Capture the cell that displays the provided text and extract its [x, y] central coordinate. 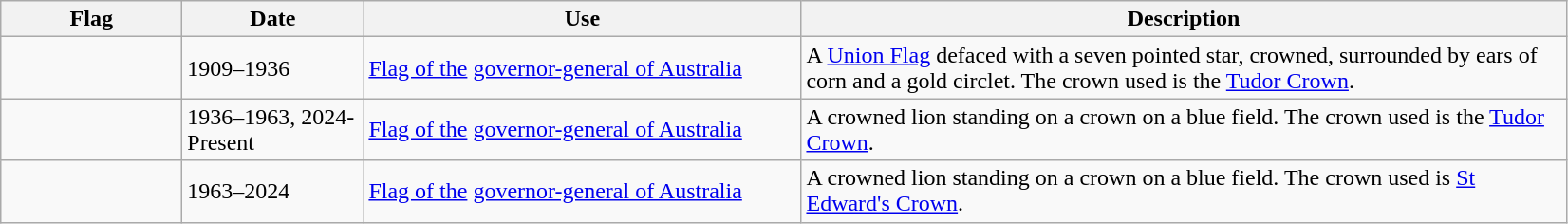
Description [1184, 19]
A Union Flag defaced with a seven pointed star, crowned, surrounded by ears of corn and a gold circlet. The crown used is the Tudor Crown. [1184, 68]
1909–1936 [273, 68]
1963–2024 [273, 192]
1936–1963, 2024-Present [273, 129]
Use [583, 19]
A crowned lion standing on a crown on a blue field. The crown used is the Tudor Crown. [1184, 129]
Date [273, 19]
A crowned lion standing on a crown on a blue field. The crown used is St Edward's Crown. [1184, 192]
Flag [91, 19]
